Provide the [X, Y] coordinate of the cell's center where the given text is located.  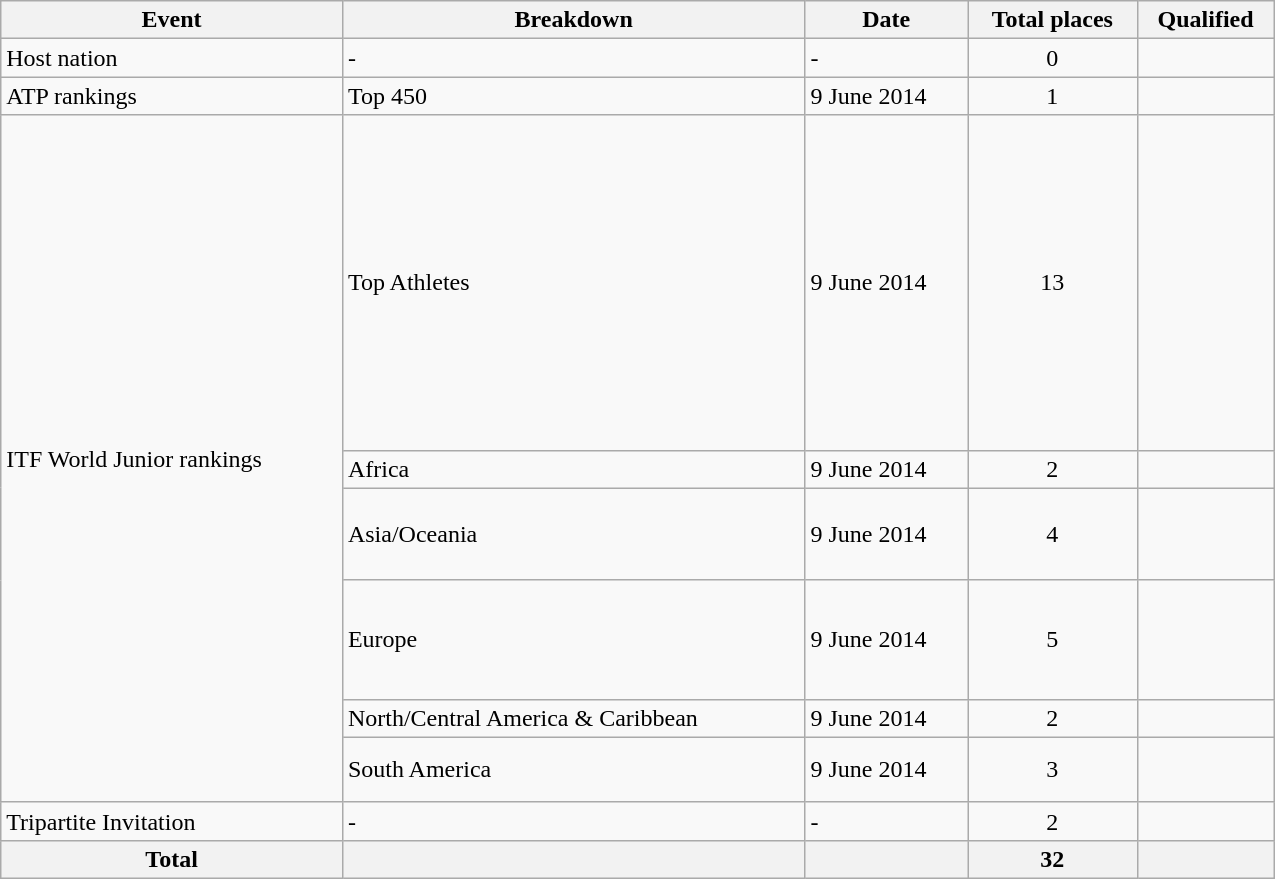
ITF World Junior rankings [172, 458]
Event [172, 20]
5 [1052, 640]
3 [1052, 770]
ATP rankings [172, 96]
Total [172, 859]
0 [1052, 58]
Africa [573, 469]
Host nation [172, 58]
Europe [573, 640]
32 [1052, 859]
13 [1052, 282]
Qualified [1206, 20]
Tripartite Invitation [172, 821]
Total places [1052, 20]
South America [573, 770]
4 [1052, 534]
Top 450 [573, 96]
1 [1052, 96]
Breakdown [573, 20]
North/Central America & Caribbean [573, 718]
Date [886, 20]
Asia/Oceania [573, 534]
Top Athletes [573, 282]
